Locate the cell with the specified text and output its (x, y) center coordinate. 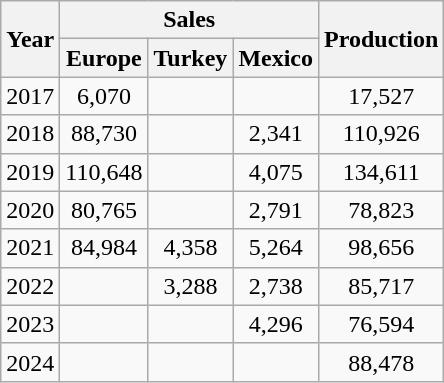
2022 (30, 286)
2023 (30, 324)
Year (30, 39)
2017 (30, 96)
5,264 (276, 248)
134,611 (382, 172)
4,075 (276, 172)
2,341 (276, 134)
2,791 (276, 210)
88,478 (382, 362)
85,717 (382, 286)
Europe (104, 58)
98,656 (382, 248)
2,738 (276, 286)
2018 (30, 134)
2021 (30, 248)
78,823 (382, 210)
110,648 (104, 172)
88,730 (104, 134)
4,358 (190, 248)
6,070 (104, 96)
3,288 (190, 286)
2019 (30, 172)
110,926 (382, 134)
Production (382, 39)
4,296 (276, 324)
2020 (30, 210)
Turkey (190, 58)
80,765 (104, 210)
Mexico (276, 58)
2024 (30, 362)
84,984 (104, 248)
17,527 (382, 96)
76,594 (382, 324)
Sales (190, 20)
